Capture the cell that displays the provided text and extract its [x, y] central coordinate. 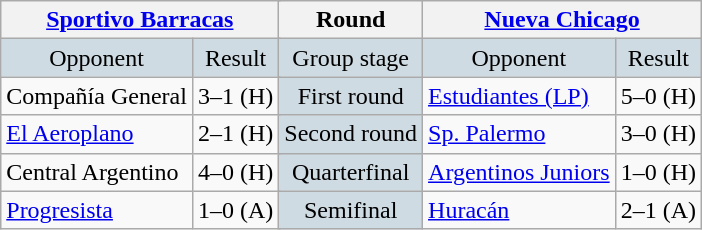
Group stage [351, 58]
Sportivo Barracas [140, 20]
3–1 (H) [235, 96]
3–0 (H) [658, 134]
Sp. Palermo [520, 134]
El Aeroplano [97, 134]
5–0 (H) [658, 96]
2–1 (H) [235, 134]
Central Argentino [97, 172]
Estudiantes (LP) [520, 96]
1–0 (A) [235, 210]
Progresista [97, 210]
Huracán [520, 210]
1–0 (H) [658, 172]
Quarterfinal [351, 172]
Nueva Chicago [562, 20]
First round [351, 96]
Compañía General [97, 96]
4–0 (H) [235, 172]
Round [351, 20]
Semifinal [351, 210]
Argentinos Juniors [520, 172]
Second round [351, 134]
2–1 (A) [658, 210]
